Pinpoint the cell where the given text exists, returning its (x, y) midpoint coordinate. 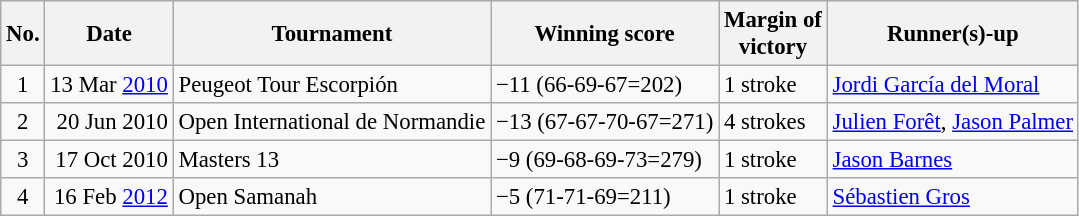
No. (23, 34)
Peugeot Tour Escorpión (332, 85)
Masters 13 (332, 160)
1 (23, 85)
16 Feb 2012 (109, 197)
4 strokes (774, 122)
13 Mar 2010 (109, 85)
Tournament (332, 34)
Margin ofvictory (774, 34)
Sébastien Gros (952, 197)
Open International de Normandie (332, 122)
Jordi García del Moral (952, 85)
−13 (67-67-70-67=271) (605, 122)
Julien Forêt, Jason Palmer (952, 122)
−5 (71-71-69=211) (605, 197)
−9 (69-68-69-73=279) (605, 160)
Date (109, 34)
Open Samanah (332, 197)
Jason Barnes (952, 160)
Runner(s)-up (952, 34)
3 (23, 160)
17 Oct 2010 (109, 160)
−11 (66-69-67=202) (605, 85)
4 (23, 197)
2 (23, 122)
Winning score (605, 34)
20 Jun 2010 (109, 122)
